Find where the given text appears and provide that cell's center as (X, Y) coordinate. 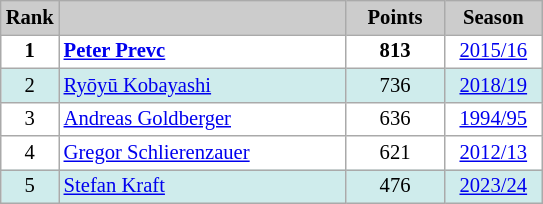
736 (395, 85)
2018/19 (493, 85)
813 (395, 51)
636 (395, 119)
Season (493, 17)
3 (30, 119)
5 (30, 186)
Stefan Kraft (202, 186)
4 (30, 153)
476 (395, 186)
Ryōyū Kobayashi (202, 85)
Points (395, 17)
Rank (30, 17)
Gregor Schlierenzauer (202, 153)
2012/13 (493, 153)
2015/16 (493, 51)
2 (30, 85)
1994/95 (493, 119)
621 (395, 153)
2023/24 (493, 186)
Andreas Goldberger (202, 119)
Peter Prevc (202, 51)
1 (30, 51)
